Pinpoint the cell where the given text exists, returning its (X, Y) midpoint coordinate. 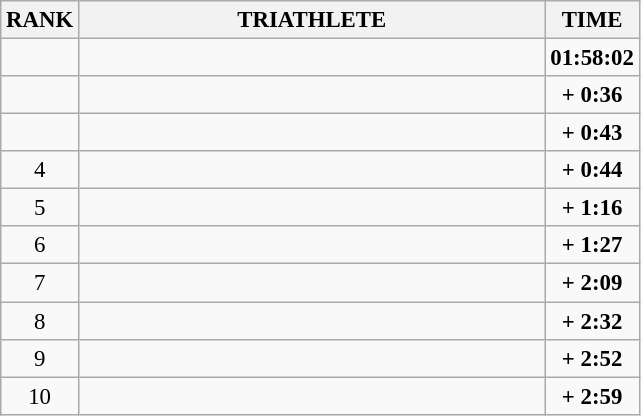
+ 1:16 (592, 208)
7 (40, 283)
+ 2:09 (592, 283)
+ 2:52 (592, 358)
+ 1:27 (592, 245)
5 (40, 208)
8 (40, 321)
+ 2:59 (592, 396)
+ 0:44 (592, 170)
9 (40, 358)
+ 0:43 (592, 133)
6 (40, 245)
+ 0:36 (592, 95)
4 (40, 170)
TIME (592, 20)
TRIATHLETE (312, 20)
RANK (40, 20)
10 (40, 396)
+ 2:32 (592, 321)
01:58:02 (592, 58)
